Pinpoint the cell where the given text exists, returning its [x, y] midpoint coordinate. 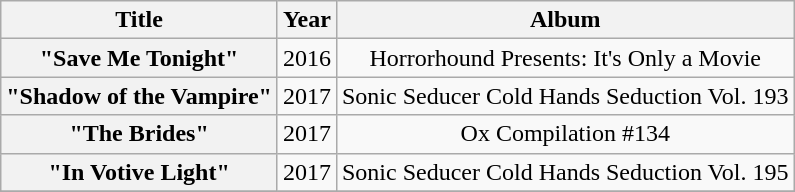
"In Votive Light" [140, 172]
Title [140, 20]
"Save Me Tonight" [140, 58]
Ox Compilation #134 [565, 134]
"Shadow of the Vampire" [140, 96]
Horrorhound Presents: It's Only a Movie [565, 58]
"The Brides" [140, 134]
Year [306, 20]
Sonic Seducer Cold Hands Seduction Vol. 193 [565, 96]
Sonic Seducer Cold Hands Seduction Vol. 195 [565, 172]
Album [565, 20]
2016 [306, 58]
